Locate the cell with the specified text and output its (X, Y) center coordinate. 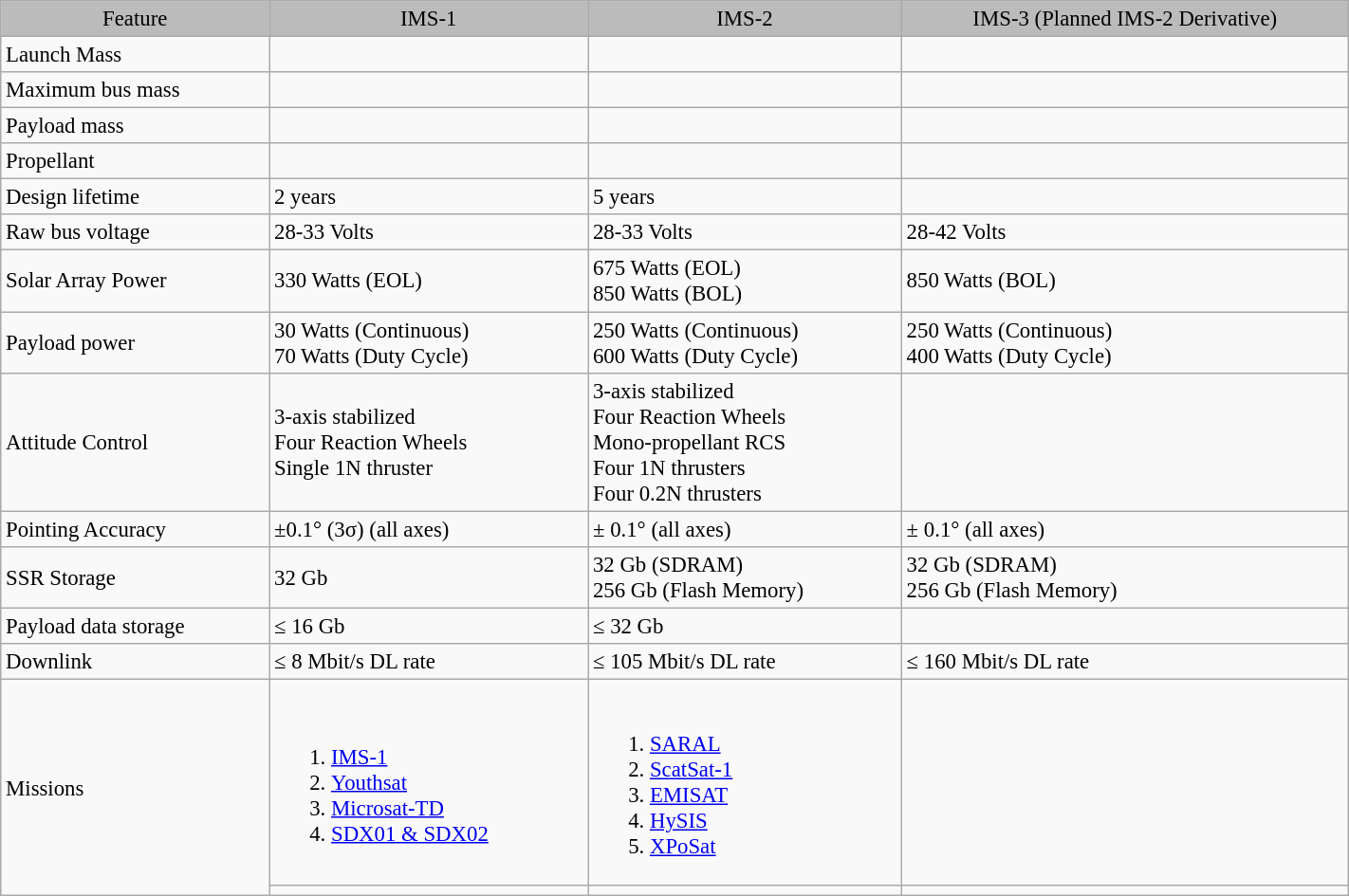
Payload data storage (135, 626)
Feature (135, 19)
Attitude Control (135, 442)
Launch Mass (135, 55)
3-axis stabilizedFour Reaction WheelsSingle 1N thruster (429, 442)
IMS-3 (Planned IMS-2 Derivative) (1125, 19)
Payload power (135, 343)
Pointing Accuracy (135, 529)
Design lifetime (135, 197)
850 Watts (BOL) (1125, 281)
250 Watts (Continuous)400 Watts (Duty Cycle) (1125, 343)
Raw bus voltage (135, 232)
Payload mass (135, 126)
≤ 8 Mbit/s DL rate (429, 662)
SSR Storage (135, 576)
Maximum bus mass (135, 90)
250 Watts (Continuous)600 Watts (Duty Cycle) (746, 343)
IMS-1 (429, 19)
28-42 Volts (1125, 232)
5 years (746, 197)
32 Gb (429, 576)
330 Watts (EOL) (429, 281)
3-axis stabilizedFour Reaction WheelsMono-propellant RCSFour 1N thrustersFour 0.2N thrusters (746, 442)
IMS-1YouthsatMicrosat-TDSDX01 & SDX02 (429, 782)
30 Watts (Continuous)70 Watts (Duty Cycle) (429, 343)
Propellant (135, 161)
≤ 32 Gb (746, 626)
675 Watts (EOL)850 Watts (BOL) (746, 281)
Missions (135, 787)
≤ 16 Gb (429, 626)
2 years (429, 197)
Solar Array Power (135, 281)
≤ 160 Mbit/s DL rate (1125, 662)
±0.1° (3σ) (all axes) (429, 529)
SARALScatSat-1EMISATHySISXPoSat (746, 782)
Downlink (135, 662)
IMS-2 (746, 19)
≤ 105 Mbit/s DL rate (746, 662)
